Extract the (X, Y) coordinate from the center of the cell holding the provided text.  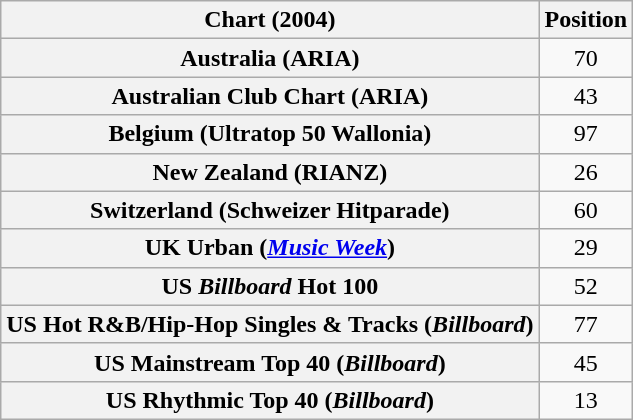
97 (586, 134)
Position (586, 20)
Australian Club Chart (ARIA) (270, 96)
Belgium (Ultratop 50 Wallonia) (270, 134)
US Mainstream Top 40 (Billboard) (270, 362)
70 (586, 58)
60 (586, 210)
29 (586, 248)
US Hot R&B/Hip-Hop Singles & Tracks (Billboard) (270, 324)
43 (586, 96)
Chart (2004) (270, 20)
45 (586, 362)
13 (586, 400)
26 (586, 172)
Switzerland (Schweizer Hitparade) (270, 210)
77 (586, 324)
US Rhythmic Top 40 (Billboard) (270, 400)
US Billboard Hot 100 (270, 286)
52 (586, 286)
Australia (ARIA) (270, 58)
New Zealand (RIANZ) (270, 172)
UK Urban (Music Week) (270, 248)
